Pinpoint the cell where the given text exists, returning its [X, Y] midpoint coordinate. 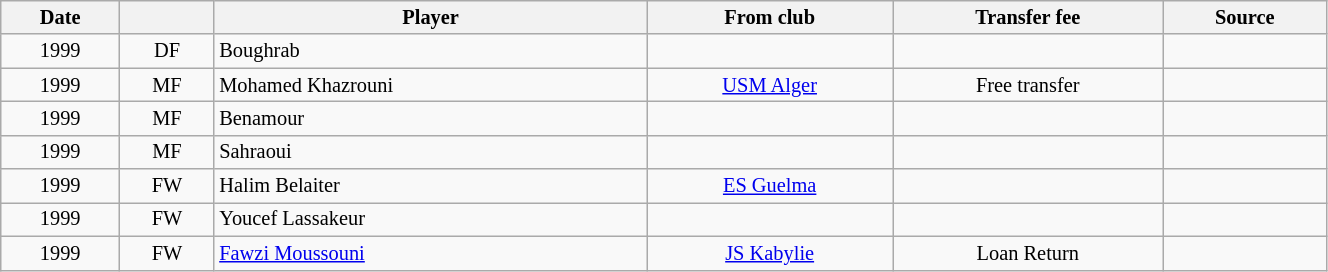
Sahraoui [430, 152]
DF [168, 51]
Player [430, 17]
Mohamed Khazrouni [430, 85]
Loan Return [1027, 253]
From club [770, 17]
ES Guelma [770, 186]
Source [1244, 17]
Boughrab [430, 51]
Date [60, 17]
Fawzi Moussouni [430, 253]
Halim Belaiter [430, 186]
Free transfer [1027, 85]
Benamour [430, 118]
USM Alger [770, 85]
Youcef Lassakeur [430, 219]
JS Kabylie [770, 253]
Transfer fee [1027, 17]
